Locate the cell with the specified text and output its (x, y) center coordinate. 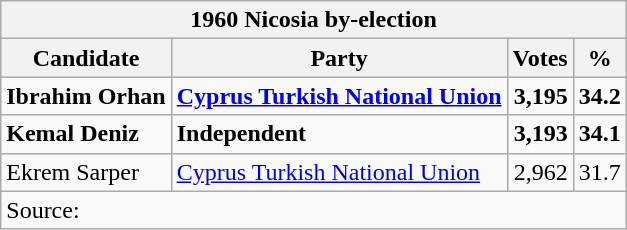
34.2 (600, 96)
3,193 (540, 134)
1960 Nicosia by-election (314, 20)
Independent (339, 134)
Candidate (86, 58)
Ekrem Sarper (86, 172)
Votes (540, 58)
2,962 (540, 172)
Kemal Deniz (86, 134)
Party (339, 58)
31.7 (600, 172)
Ibrahim Orhan (86, 96)
3,195 (540, 96)
% (600, 58)
34.1 (600, 134)
Source: (314, 210)
